Locate the cell with the specified text and output its [X, Y] center coordinate. 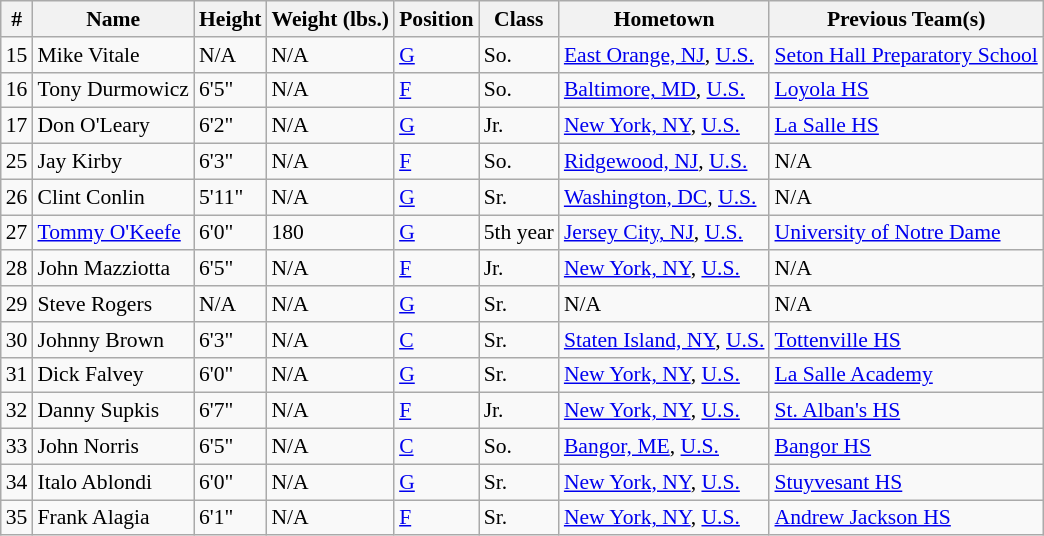
27 [17, 233]
35 [17, 518]
Tottenville HS [906, 340]
15 [17, 55]
Tommy O'Keefe [112, 233]
6'1" [230, 518]
Loyola HS [906, 90]
5th year [519, 233]
16 [17, 90]
Tony Durmowicz [112, 90]
Danny Supkis [112, 411]
Clint Conlin [112, 197]
6'2" [230, 126]
Class [519, 19]
28 [17, 269]
John Mazziotta [112, 269]
30 [17, 340]
University of Notre Dame [906, 233]
17 [17, 126]
Bangor HS [906, 447]
Jay Kirby [112, 162]
Weight (lbs.) [330, 19]
31 [17, 375]
John Norris [112, 447]
Seton Hall Preparatory School [906, 55]
La Salle Academy [906, 375]
Dick Falvey [112, 375]
Hometown [664, 19]
Height [230, 19]
26 [17, 197]
Frank Alagia [112, 518]
Baltimore, MD, U.S. [664, 90]
# [17, 19]
Position [436, 19]
Steve Rogers [112, 304]
180 [330, 233]
Mike Vitale [112, 55]
Johnny Brown [112, 340]
Jersey City, NJ, U.S. [664, 233]
33 [17, 447]
29 [17, 304]
32 [17, 411]
Staten Island, NY, U.S. [664, 340]
Stuyvesant HS [906, 482]
Don O'Leary [112, 126]
Bangor, ME, U.S. [664, 447]
Washington, DC, U.S. [664, 197]
Italo Ablondi [112, 482]
Ridgewood, NJ, U.S. [664, 162]
Previous Team(s) [906, 19]
La Salle HS [906, 126]
St. Alban's HS [906, 411]
Andrew Jackson HS [906, 518]
Name [112, 19]
5'11" [230, 197]
34 [17, 482]
25 [17, 162]
East Orange, NJ, U.S. [664, 55]
6'7" [230, 411]
